Scan for the cell matching the given text and deliver its [x, y] coordinate at center. 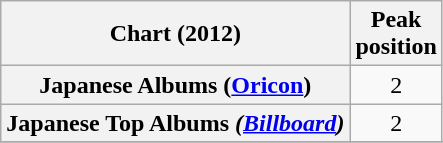
Japanese Albums (Oricon) [176, 85]
Chart (2012) [176, 34]
Peakposition [396, 34]
Japanese Top Albums (Billboard) [176, 123]
